Identify which cell holds the provided text, then report its [X, Y] central coordinate. 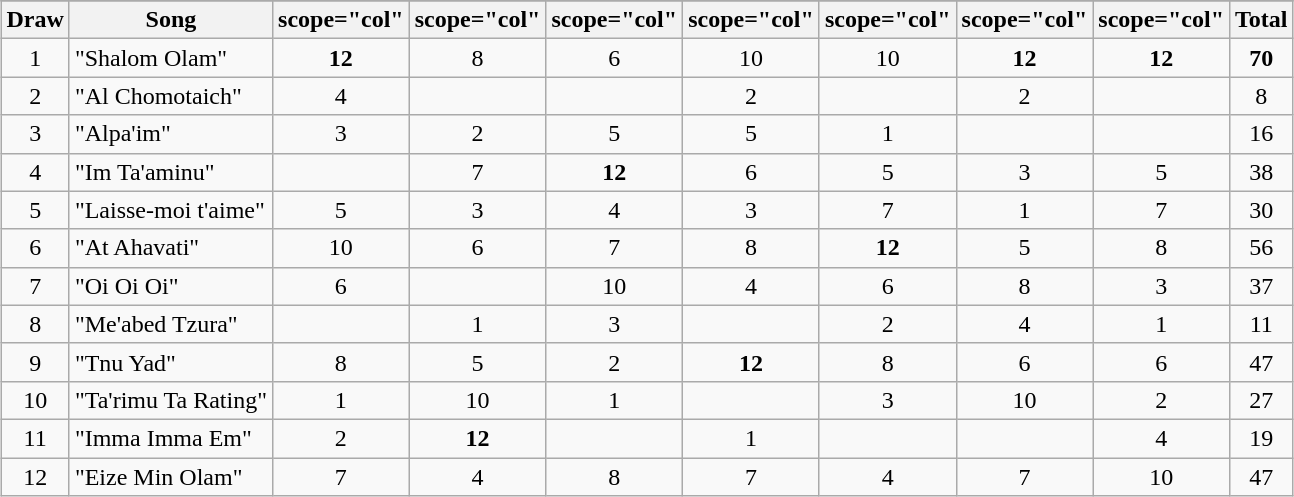
27 [1261, 400]
Song [170, 20]
"Me'abed Tzura" [170, 324]
"Al Chomotaich" [170, 96]
"Imma Imma Em" [170, 438]
"At Ahavati" [170, 248]
9 [35, 362]
"Oi Oi Oi" [170, 286]
56 [1261, 248]
"Shalom Olam" [170, 58]
70 [1261, 58]
"Laisse-moi t'aime" [170, 210]
"Alpa'im" [170, 134]
19 [1261, 438]
"Eize Min Olam" [170, 477]
16 [1261, 134]
38 [1261, 172]
37 [1261, 286]
"Ta'rimu Ta Rating" [170, 400]
"Tnu Yad" [170, 362]
"Im Ta'aminu" [170, 172]
30 [1261, 210]
Draw [35, 20]
Total [1261, 20]
